Find where the given text appears and provide that cell's center as (x, y) coordinate. 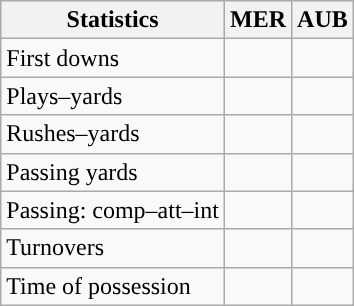
Passing: comp–att–int (113, 210)
MER (258, 20)
Statistics (113, 20)
Passing yards (113, 172)
Time of possession (113, 286)
Turnovers (113, 248)
Plays–yards (113, 96)
AUB (323, 20)
Rushes–yards (113, 134)
First downs (113, 58)
